Return the [x, y] coordinate for the center point of the cell that contains the specified text.  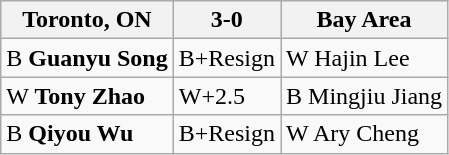
B Qiyou Wu [87, 134]
B Mingjiu Jiang [364, 96]
Bay Area [364, 20]
Toronto, ON [87, 20]
W+2.5 [226, 96]
3-0 [226, 20]
W Tony Zhao [87, 96]
W Hajin Lee [364, 58]
B Guanyu Song [87, 58]
W Ary Cheng [364, 134]
